Search for the cell housing the specified text and yield its (x, y) center coordinate. 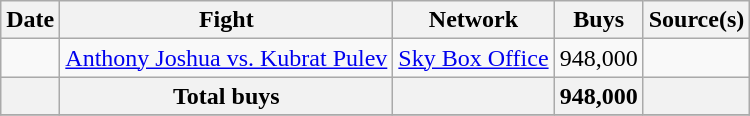
Anthony Joshua vs. Kubrat Pulev (226, 58)
Date (30, 20)
Source(s) (696, 20)
Fight (226, 20)
Network (474, 20)
Total buys (226, 96)
Buys (598, 20)
Sky Box Office (474, 58)
